Provide the [X, Y] coordinate of the cell's center where the given text is located.  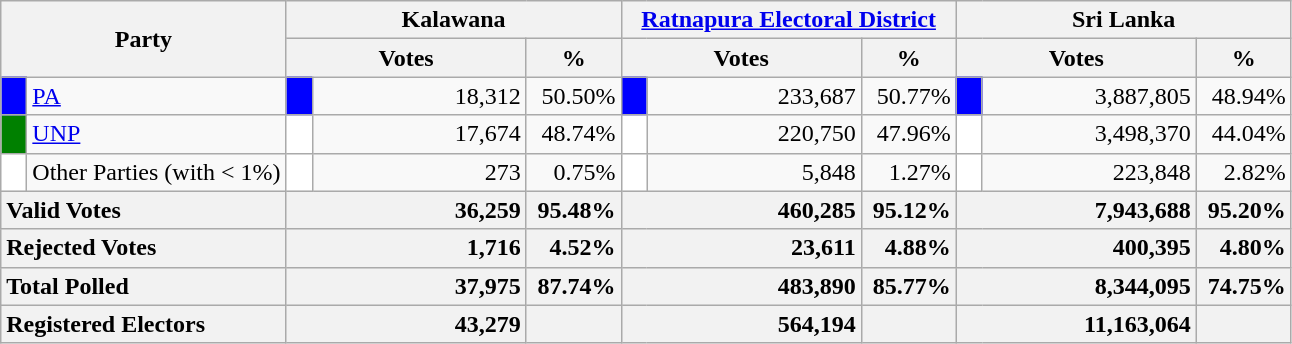
47.96% [908, 134]
44.04% [1244, 134]
Party [144, 39]
48.94% [1244, 96]
0.75% [574, 172]
50.77% [908, 96]
4.52% [574, 248]
8,344,095 [1076, 286]
95.48% [574, 210]
36,259 [406, 210]
3,498,370 [1089, 134]
11,163,064 [1076, 324]
7,943,688 [1076, 210]
95.20% [1244, 210]
PA [156, 96]
5,848 [754, 172]
4.80% [1244, 248]
1.27% [908, 172]
50.50% [574, 96]
2.82% [1244, 172]
Rejected Votes [144, 248]
37,975 [406, 286]
4.88% [908, 248]
220,750 [754, 134]
223,848 [1089, 172]
Total Polled [144, 286]
483,890 [741, 286]
273 [419, 172]
Valid Votes [144, 210]
Ratnapura Electoral District [788, 20]
74.75% [1244, 286]
460,285 [741, 210]
18,312 [419, 96]
3,887,805 [1089, 96]
Registered Electors [144, 324]
95.12% [908, 210]
400,395 [1076, 248]
564,194 [741, 324]
43,279 [406, 324]
UNP [156, 134]
23,611 [741, 248]
Other Parties (with < 1%) [156, 172]
17,674 [419, 134]
85.77% [908, 286]
87.74% [574, 286]
48.74% [574, 134]
Kalawana [454, 20]
1,716 [406, 248]
Sri Lanka [1124, 20]
233,687 [754, 96]
